From the cell containing the given text, extract its center point as (x, y) coordinate. 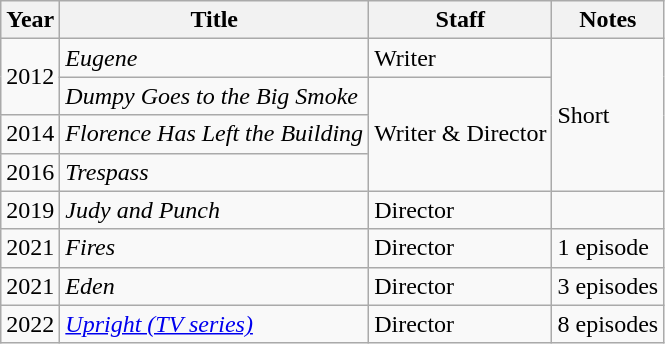
2016 (30, 172)
Short (608, 115)
Eden (214, 286)
Fires (214, 248)
Writer (460, 58)
Judy and Punch (214, 210)
Staff (460, 20)
Title (214, 20)
8 episodes (608, 324)
3 episodes (608, 286)
Eugene (214, 58)
2019 (30, 210)
Notes (608, 20)
2014 (30, 134)
Trespass (214, 172)
2012 (30, 77)
2022 (30, 324)
Florence Has Left the Building (214, 134)
Dumpy Goes to the Big Smoke (214, 96)
Writer & Director (460, 134)
1 episode (608, 248)
Upright (TV series) (214, 324)
Year (30, 20)
